Pinpoint the cell where the given text exists, returning its (x, y) midpoint coordinate. 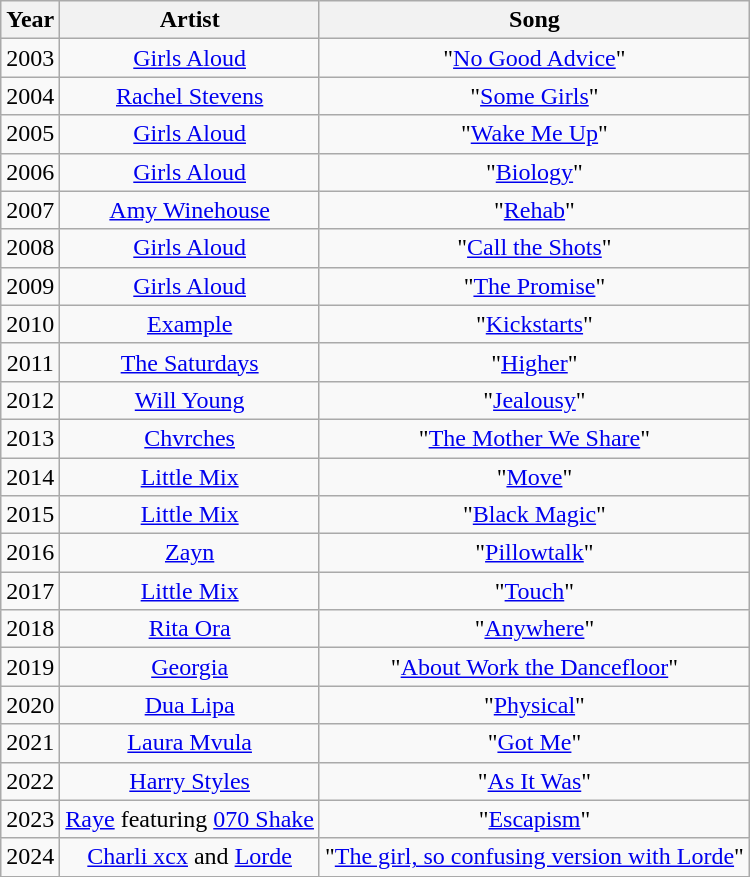
Charli xcx and Lorde (190, 857)
2010 (30, 324)
Amy Winehouse (190, 210)
"Move" (534, 477)
Year (30, 20)
"Higher" (534, 362)
"Call the Shots" (534, 248)
"Escapism" (534, 819)
2009 (30, 286)
2020 (30, 705)
"The girl, so confusing version with Lorde" (534, 857)
Song (534, 20)
Raye featuring 070 Shake (190, 819)
"The Promise" (534, 286)
2014 (30, 477)
"Jealousy" (534, 400)
2011 (30, 362)
2007 (30, 210)
2023 (30, 819)
Zayn (190, 553)
2013 (30, 438)
Harry Styles (190, 781)
"Anywhere" (534, 629)
"Wake Me Up" (534, 134)
2024 (30, 857)
2016 (30, 553)
"Biology" (534, 172)
Dua Lipa (190, 705)
Rita Ora (190, 629)
2003 (30, 58)
2004 (30, 96)
"Pillowtalk" (534, 553)
2005 (30, 134)
2017 (30, 591)
2022 (30, 781)
"Got Me" (534, 743)
Laura Mvula (190, 743)
2008 (30, 248)
"The Mother We Share" (534, 438)
Georgia (190, 667)
"Black Magic" (534, 515)
"Some Girls" (534, 96)
2019 (30, 667)
The Saturdays (190, 362)
Artist (190, 20)
2018 (30, 629)
"No Good Advice" (534, 58)
Example (190, 324)
"Physical" (534, 705)
2006 (30, 172)
"About Work the Dancefloor" (534, 667)
"Touch" (534, 591)
"Rehab" (534, 210)
Rachel Stevens (190, 96)
Will Young (190, 400)
2015 (30, 515)
2021 (30, 743)
"As It Was" (534, 781)
2012 (30, 400)
Chvrches (190, 438)
"Kickstarts" (534, 324)
